Scan for the cell matching the given text and deliver its (X, Y) coordinate at center. 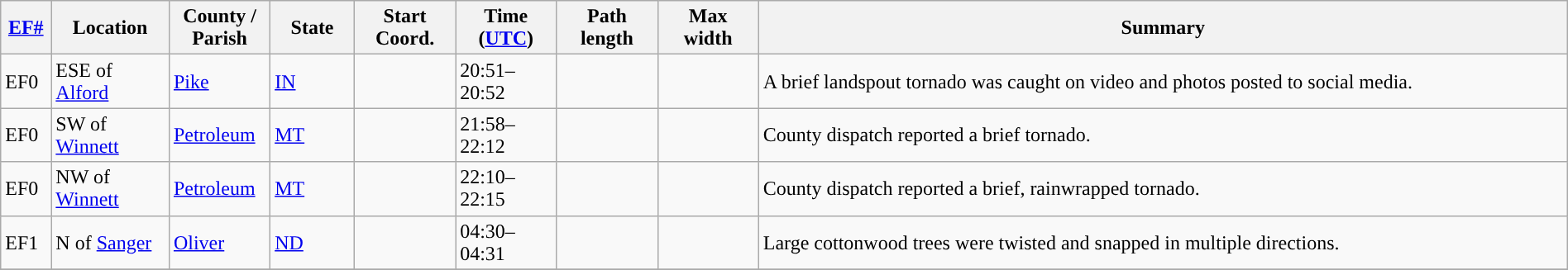
Pike (219, 81)
22:10–22:15 (506, 188)
State (313, 28)
County dispatch reported a brief tornado. (1163, 135)
EF1 (26, 243)
ND (313, 243)
ESE of Alford (111, 81)
Location (111, 28)
County dispatch reported a brief, rainwrapped tornado. (1163, 188)
N of Sanger (111, 243)
04:30–04:31 (506, 243)
Time (UTC) (506, 28)
Large cottonwood trees were twisted and snapped in multiple directions. (1163, 243)
NW of Winnett (111, 188)
EF# (26, 28)
21:58–22:12 (506, 135)
Start Coord. (404, 28)
Max width (708, 28)
Oliver (219, 243)
County / Parish (219, 28)
Path length (607, 28)
IN (313, 81)
SW of Winnett (111, 135)
A brief landspout tornado was caught on video and photos posted to social media. (1163, 81)
20:51–20:52 (506, 81)
Summary (1163, 28)
